Return the [x, y] coordinate for the center point of the cell that contains the specified text.  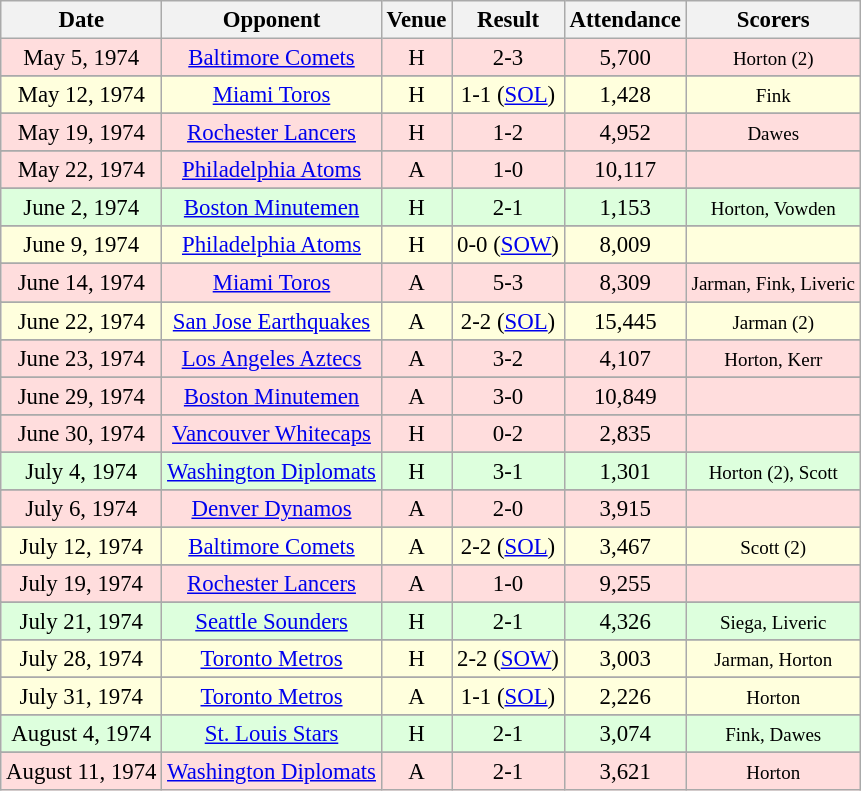
Jarman, Fink, Liveric [773, 283]
May 19, 1974 [82, 133]
San Jose Earthquakes [272, 321]
Horton, Kerr [773, 358]
8,009 [625, 245]
3-1 [508, 471]
May 12, 1974 [82, 95]
0-0 (SOW) [508, 245]
1,428 [625, 95]
Horton (2), Scott [773, 471]
July 6, 1974 [82, 509]
Venue [416, 20]
1-2 [508, 133]
3,915 [625, 509]
Result [508, 20]
3,621 [625, 772]
Siega, Liveric [773, 621]
10,117 [625, 170]
2-2 (SOW) [508, 659]
Opponent [272, 20]
0-2 [508, 433]
July 31, 1974 [82, 697]
July 19, 1974 [82, 584]
3-0 [508, 396]
Scorers [773, 20]
Vancouver Whitecaps [272, 433]
July 28, 1974 [82, 659]
Horton, Vowden [773, 208]
2-3 [508, 58]
2,226 [625, 697]
3-2 [508, 358]
Attendance [625, 20]
St. Louis Stars [272, 734]
1,301 [625, 471]
July 12, 1974 [82, 546]
June 14, 1974 [82, 283]
4,952 [625, 133]
4,326 [625, 621]
Dawes [773, 133]
July 21, 1974 [82, 621]
July 4, 1974 [82, 471]
9,255 [625, 584]
June 22, 1974 [82, 321]
4,107 [625, 358]
3,074 [625, 734]
Fink, Dawes [773, 734]
Jarman (2) [773, 321]
5,700 [625, 58]
1,153 [625, 208]
Date [82, 20]
Los Angeles Aztecs [272, 358]
2,835 [625, 433]
8,309 [625, 283]
August 4, 1974 [82, 734]
June 23, 1974 [82, 358]
5-3 [508, 283]
August 11, 1974 [82, 772]
10,849 [625, 396]
Jarman, Horton [773, 659]
Denver Dynamos [272, 509]
May 5, 1974 [82, 58]
2-0 [508, 509]
Horton (2) [773, 58]
15,445 [625, 321]
Scott (2) [773, 546]
Fink [773, 95]
June 30, 1974 [82, 433]
3,467 [625, 546]
June 29, 1974 [82, 396]
3,003 [625, 659]
May 22, 1974 [82, 170]
Seattle Sounders [272, 621]
June 9, 1974 [82, 245]
June 2, 1974 [82, 208]
